Scan for the cell matching the given text and deliver its (X, Y) coordinate at center. 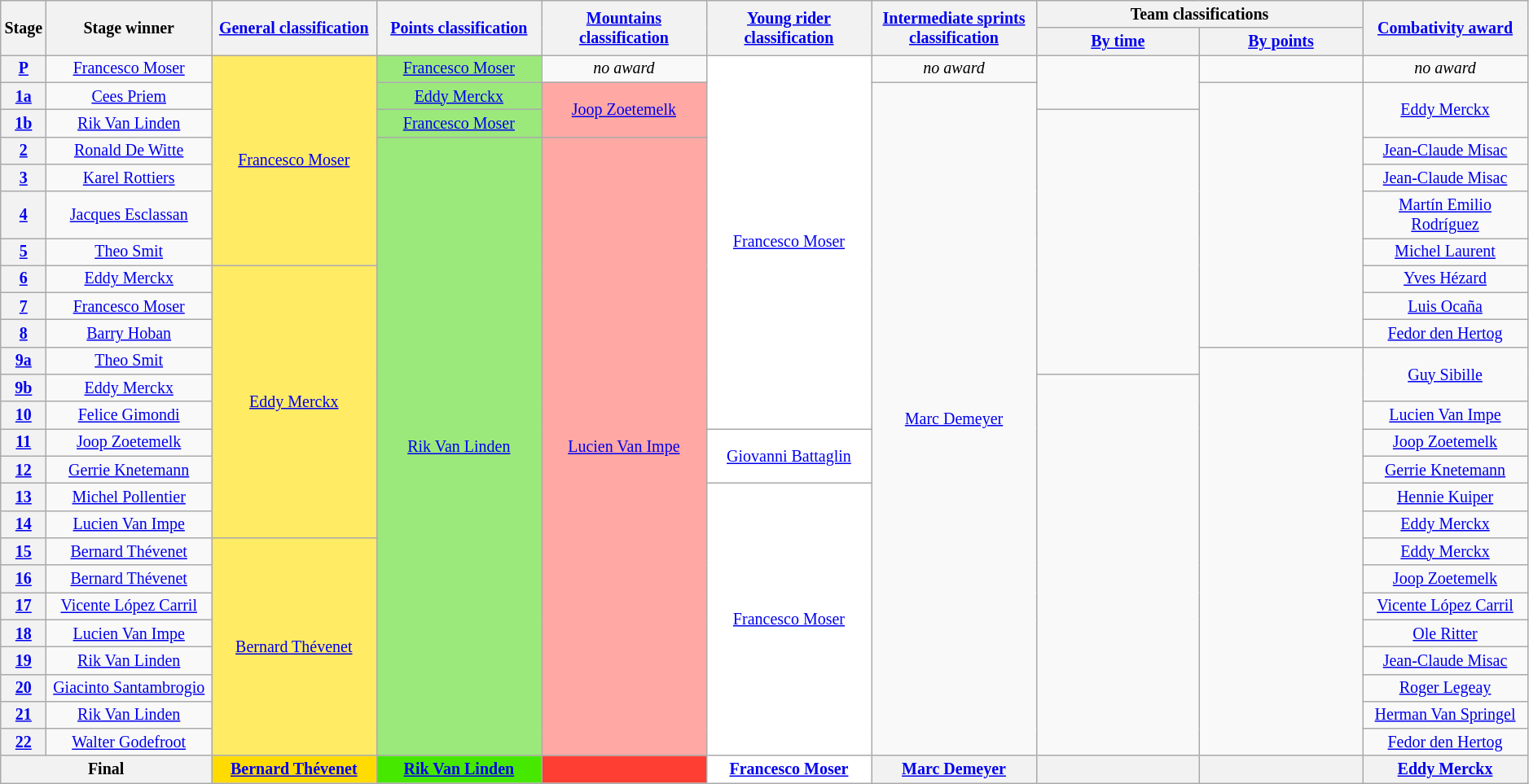
General classification (295, 28)
9a (24, 361)
1a (24, 96)
Giovanni Battaglin (789, 456)
19 (24, 661)
Ronald De Witte (129, 150)
Team classifications (1199, 15)
14 (24, 524)
Felice Gimondi (129, 415)
11 (24, 443)
21 (24, 715)
Stage winner (129, 28)
Luis Ocaña (1445, 306)
18 (24, 633)
17 (24, 606)
Ole Ritter (1445, 633)
By points (1281, 42)
Jacques Esclassan (129, 215)
1b (24, 124)
12 (24, 471)
16 (24, 578)
Combativity award (1445, 28)
Points classification (459, 28)
Giacinto Santambrogio (129, 687)
8 (24, 334)
15 (24, 552)
6 (24, 278)
3 (24, 177)
Herman Van Springel (1445, 715)
Mountains classification (624, 28)
Barry Hoban (129, 334)
By time (1118, 42)
Final (106, 770)
2 (24, 150)
Young rider classification (789, 28)
7 (24, 306)
Michel Laurent (1445, 252)
10 (24, 415)
Yves Hézard (1445, 278)
Stage (24, 28)
Walter Godefroot (129, 742)
Hennie Kuiper (1445, 497)
Roger Legeay (1445, 687)
Cees Priem (129, 96)
Karel Rottiers (129, 177)
13 (24, 497)
P (24, 68)
Martín Emilio Rodríguez (1445, 215)
5 (24, 252)
Guy Sibille (1445, 374)
20 (24, 687)
4 (24, 215)
9b (24, 388)
Intermediate sprints classification (955, 28)
22 (24, 742)
Michel Pollentier (129, 497)
